Return (X, Y) of the center of cell containing provided text 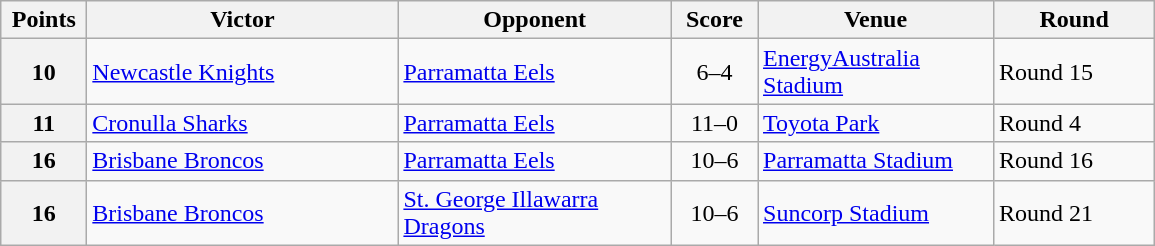
Round (1074, 20)
Round 4 (1074, 123)
Parramatta Stadium (876, 161)
Round 21 (1074, 212)
Suncorp Stadium (876, 212)
11 (44, 123)
Cronulla Sharks (242, 123)
Score (714, 20)
Victor (242, 20)
Opponent (535, 20)
10 (44, 72)
Points (44, 20)
St. George Illawarra Dragons (535, 212)
Venue (876, 20)
EnergyAustralia Stadium (876, 72)
6–4 (714, 72)
Round 15 (1074, 72)
Round 16 (1074, 161)
Newcastle Knights (242, 72)
11–0 (714, 123)
Toyota Park (876, 123)
